Identify which cell holds the provided text, then report its [X, Y] central coordinate. 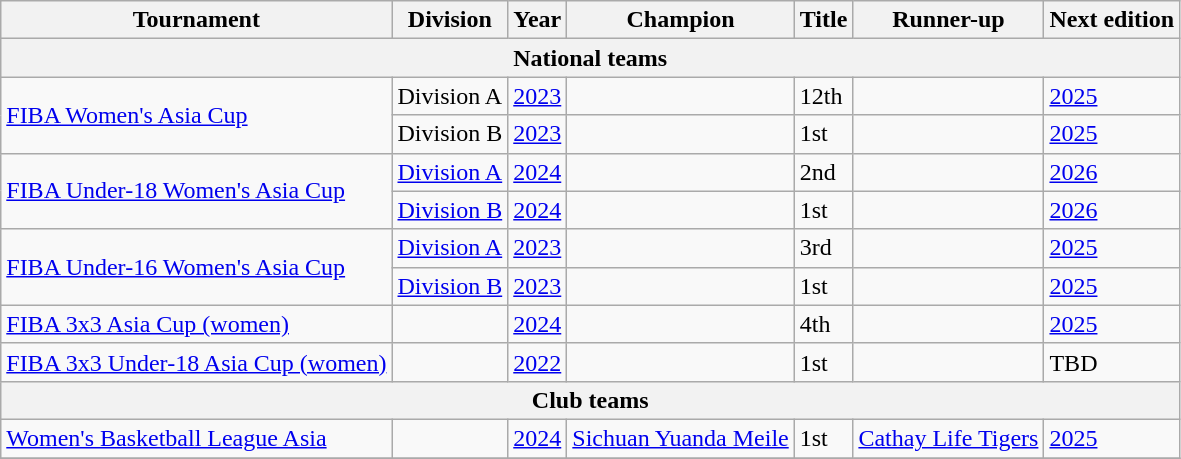
Club teams [590, 400]
Champion [680, 20]
TBD [1112, 362]
3rd [824, 248]
Women's Basketball League Asia [196, 438]
National teams [590, 58]
2nd [824, 172]
Division [450, 20]
Cathay Life Tigers [948, 438]
Tournament [196, 20]
FIBA 3x3 Asia Cup (women) [196, 324]
Runner-up [948, 20]
Next edition [1112, 20]
Sichuan Yuanda Meile [680, 438]
4th [824, 324]
FIBA Under-16 Women's Asia Cup [196, 267]
FIBA Women's Asia Cup [196, 115]
12th [824, 96]
FIBA Under-18 Women's Asia Cup [196, 191]
FIBA 3x3 Under-18 Asia Cup (women) [196, 362]
Title [824, 20]
2022 [538, 362]
Year [538, 20]
